Locate the cell with the specified text and output its (x, y) center coordinate. 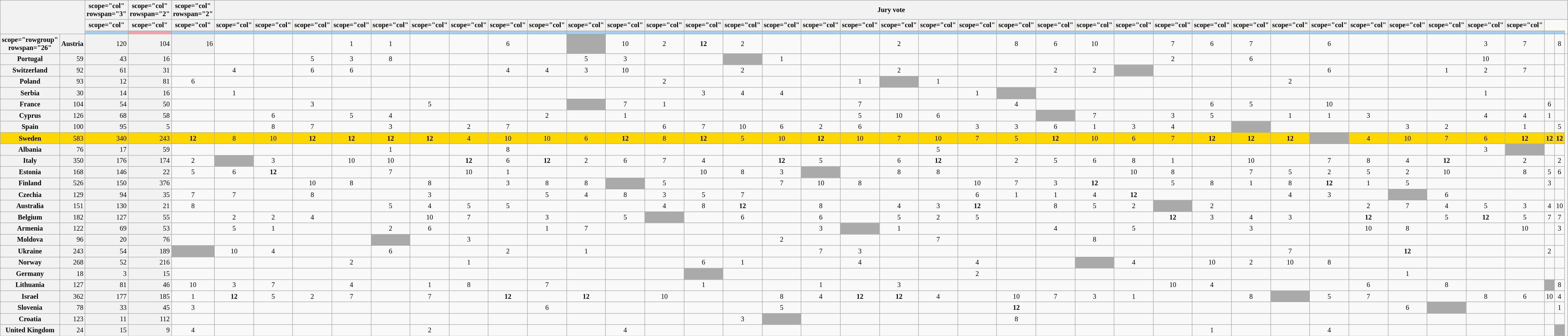
50 (150, 104)
scope="col" rowspan="3" (107, 10)
176 (107, 161)
185 (150, 296)
150 (107, 183)
Belgium (30, 217)
583 (73, 138)
120 (107, 44)
112 (150, 319)
55 (150, 217)
177 (107, 296)
Albania (30, 149)
526 (73, 183)
24 (73, 330)
9 (150, 330)
45 (150, 307)
92 (73, 70)
46 (150, 285)
68 (107, 115)
Poland (30, 82)
Spain (30, 127)
Australia (30, 206)
31 (150, 70)
129 (73, 195)
52 (107, 262)
216 (150, 262)
France (30, 104)
69 (107, 229)
20 (107, 240)
11 (107, 319)
17 (107, 149)
123 (73, 319)
21 (150, 206)
30 (73, 93)
78 (73, 307)
Slovenia (30, 307)
43 (107, 59)
Norway (30, 262)
93 (73, 82)
33 (107, 307)
94 (107, 195)
58 (150, 115)
Croatia (30, 319)
362 (73, 296)
146 (107, 172)
Germany (30, 274)
Ukraine (30, 251)
151 (73, 206)
Switzerland (30, 70)
scope="rowgroup" rowspan="26" (30, 44)
Israel (30, 296)
126 (73, 115)
Lithuania (30, 285)
Estonia (30, 172)
Finland (30, 183)
Austria (73, 44)
268 (73, 262)
18 (73, 274)
United Kingdom (30, 330)
Armenia (30, 229)
Moldova (30, 240)
Italy (30, 161)
Sweden (30, 138)
96 (73, 240)
350 (73, 161)
95 (107, 127)
35 (150, 195)
14 (107, 93)
100 (73, 127)
174 (150, 161)
53 (150, 229)
Serbia (30, 93)
122 (73, 229)
Cyprus (30, 115)
22 (150, 172)
182 (73, 217)
340 (107, 138)
Portugal (30, 59)
Czechia (30, 195)
168 (73, 172)
376 (150, 183)
61 (107, 70)
189 (150, 251)
130 (107, 206)
Jury vote (891, 10)
